Return (X, Y) of the center of cell containing provided text 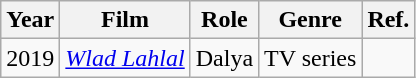
2019 (30, 58)
Genre (310, 20)
Film (125, 20)
TV series (310, 58)
Wlad Lahlal (125, 58)
Year (30, 20)
Ref. (388, 20)
Dalya (224, 58)
Role (224, 20)
